Output the [x, y] coordinate of the center of the cell containing the given text.  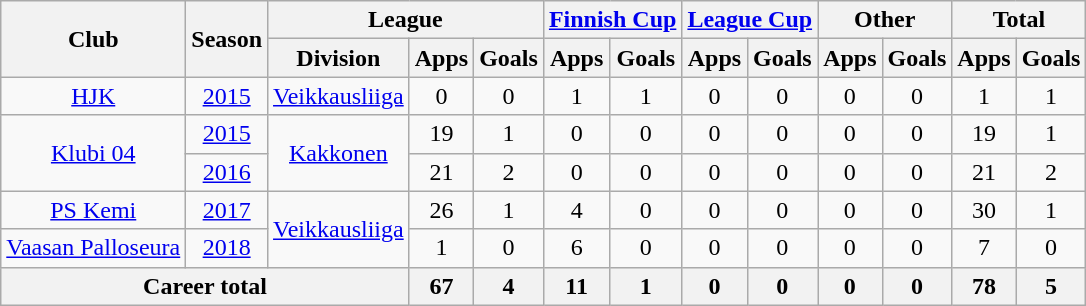
30 [984, 210]
2017 [227, 210]
2018 [227, 248]
Division [339, 58]
Total [1019, 20]
26 [441, 210]
7 [984, 248]
Finnish Cup [612, 20]
HJK [94, 96]
11 [576, 286]
2016 [227, 172]
Career total [205, 286]
5 [1051, 286]
Other [885, 20]
League [406, 20]
Klubi 04 [94, 153]
League Cup [750, 20]
Kakkonen [339, 153]
67 [441, 286]
Club [94, 39]
Vaasan Palloseura [94, 248]
78 [984, 286]
PS Kemi [94, 210]
6 [576, 248]
Season [227, 39]
